Return (X, Y) of the center of cell containing provided text 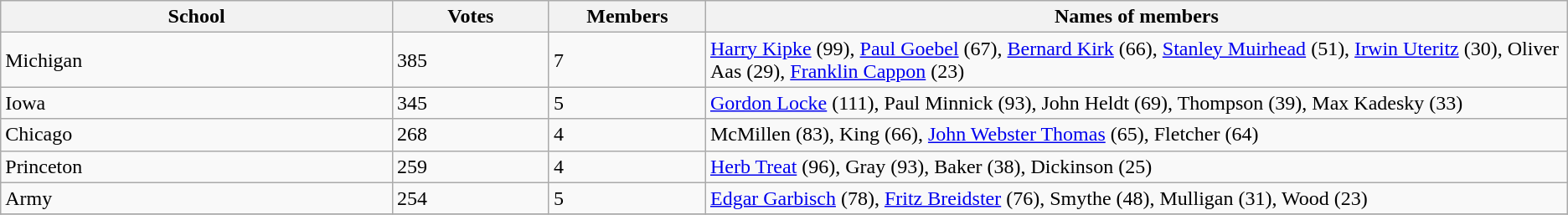
Votes (471, 17)
McMillen (83), King (66), John Webster Thomas (65), Fletcher (64) (1136, 135)
385 (471, 60)
Names of members (1136, 17)
School (197, 17)
Michigan (197, 60)
Army (197, 198)
Gordon Locke (111), Paul Minnick (93), John Heldt (69), Thompson (39), Max Kadesky (33) (1136, 103)
254 (471, 198)
345 (471, 103)
Harry Kipke (99), Paul Goebel (67), Bernard Kirk (66), Stanley Muirhead (51), Irwin Uteritz (30), Oliver Aas (29), Franklin Cappon (23) (1136, 60)
7 (627, 60)
Herb Treat (96), Gray (93), Baker (38), Dickinson (25) (1136, 166)
259 (471, 166)
Chicago (197, 135)
Edgar Garbisch (78), Fritz Breidster (76), Smythe (48), Mulligan (31), Wood (23) (1136, 198)
Princeton (197, 166)
Members (627, 17)
Iowa (197, 103)
268 (471, 135)
